Capture the cell that displays the provided text and extract its [x, y] central coordinate. 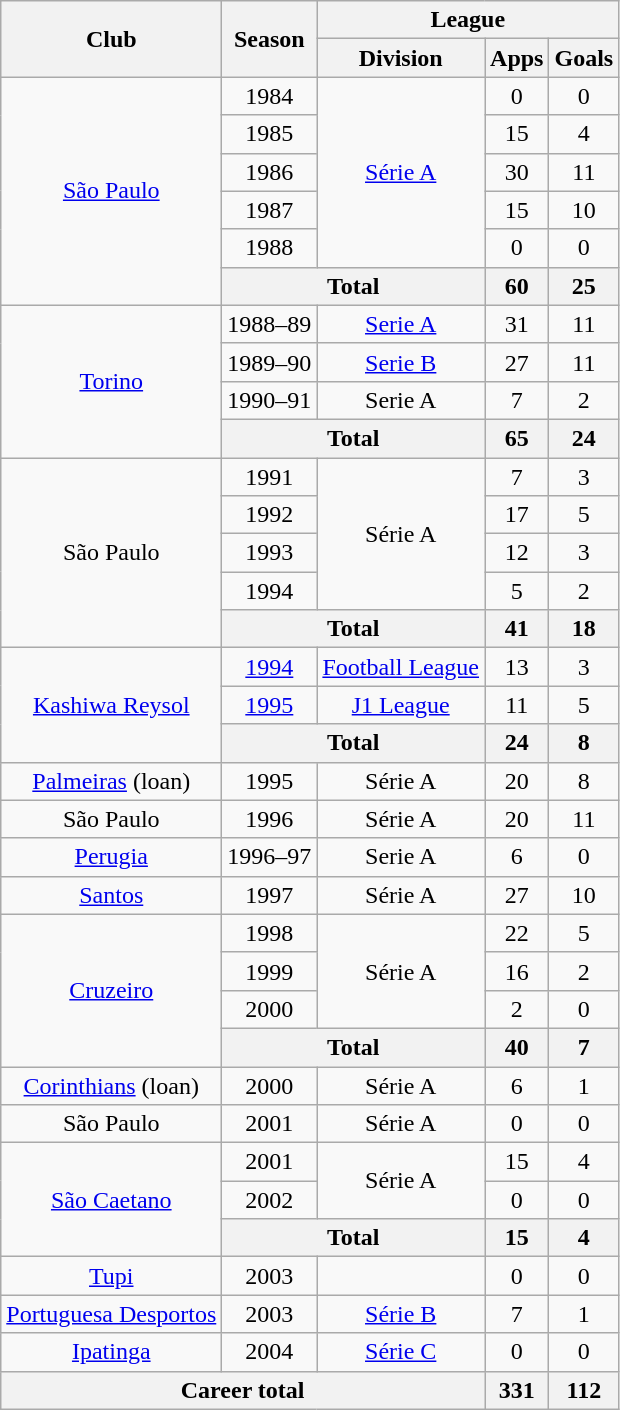
22 [517, 933]
Division [401, 58]
12 [517, 553]
Torino [112, 381]
Career total [243, 1390]
1985 [270, 134]
1990–91 [270, 400]
1988 [270, 248]
Portuguesa Desportos [112, 1314]
Série B [401, 1314]
331 [517, 1390]
Santos [112, 895]
Série C [401, 1352]
41 [517, 629]
Kashiwa Reysol [112, 705]
Club [112, 39]
Football League [401, 667]
16 [517, 971]
1997 [270, 895]
Palmeiras (loan) [112, 781]
1999 [270, 971]
18 [584, 629]
13 [517, 667]
1996–97 [270, 857]
Perugia [112, 857]
30 [517, 172]
São Caetano [112, 1200]
1988–89 [270, 324]
17 [517, 515]
1991 [270, 477]
Tupi [112, 1276]
J1 League [401, 705]
League [468, 20]
2002 [270, 1200]
40 [517, 1047]
Serie B [401, 362]
1986 [270, 172]
Goals [584, 58]
Ipatinga [112, 1352]
Corinthians (loan) [112, 1085]
112 [584, 1390]
Season [270, 39]
60 [517, 286]
Cruzeiro [112, 990]
1989–90 [270, 362]
65 [517, 438]
1998 [270, 933]
Apps [517, 58]
1996 [270, 819]
1984 [270, 96]
2004 [270, 1352]
1992 [270, 515]
1987 [270, 210]
31 [517, 324]
1993 [270, 553]
25 [584, 286]
